From the cell containing the given text, extract its center point as (x, y) coordinate. 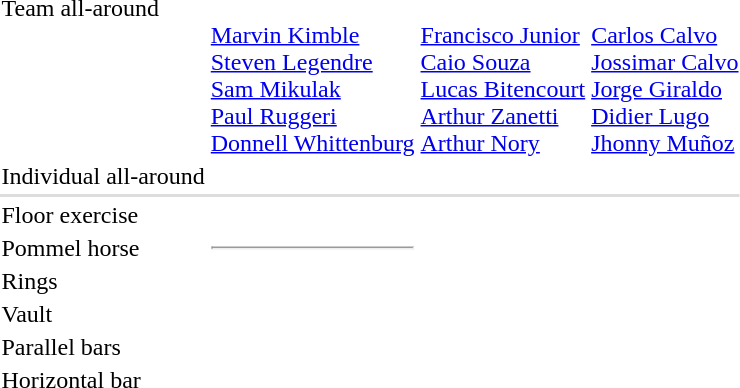
Rings (103, 281)
Pommel horse (103, 248)
Floor exercise (103, 215)
Parallel bars (103, 347)
Individual all-around (103, 176)
Vault (103, 314)
